Extract the (X, Y) coordinate from the center of the cell holding the provided text.  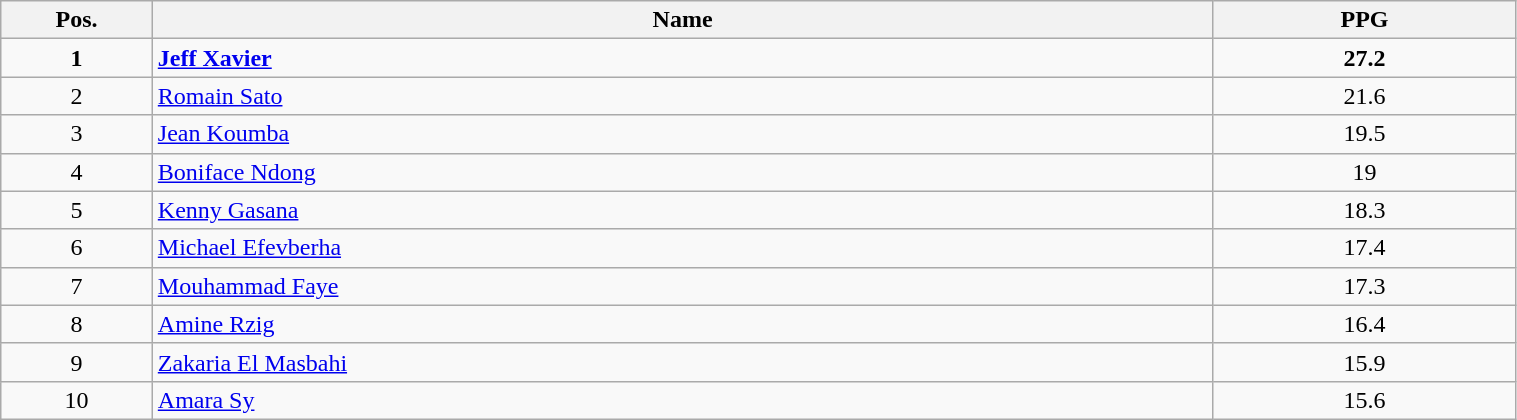
Amara Sy (682, 400)
8 (77, 324)
10 (77, 400)
5 (77, 210)
17.3 (1364, 286)
Jean Koumba (682, 134)
15.6 (1364, 400)
2 (77, 96)
15.9 (1364, 362)
19.5 (1364, 134)
Zakaria El Masbahi (682, 362)
4 (77, 172)
3 (77, 134)
1 (77, 58)
Kenny Gasana (682, 210)
Boniface Ndong (682, 172)
9 (77, 362)
21.6 (1364, 96)
Pos. (77, 20)
18.3 (1364, 210)
6 (77, 248)
7 (77, 286)
PPG (1364, 20)
Michael Efevberha (682, 248)
Name (682, 20)
16.4 (1364, 324)
17.4 (1364, 248)
Jeff Xavier (682, 58)
Amine Rzig (682, 324)
Romain Sato (682, 96)
Mouhammad Faye (682, 286)
27.2 (1364, 58)
19 (1364, 172)
